Locate the cell with the specified text and output its (X, Y) center coordinate. 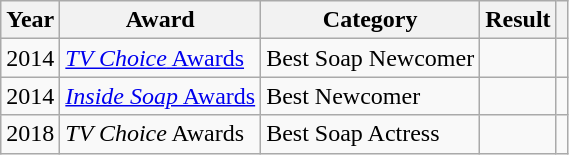
Inside Soap Awards (160, 96)
Award (160, 20)
Year (30, 20)
Best Newcomer (370, 96)
Best Soap Newcomer (370, 58)
Best Soap Actress (370, 134)
Result (518, 20)
Category (370, 20)
2018 (30, 134)
